For the text-containing cell, return its midpoint in (x, y) coordinate format. 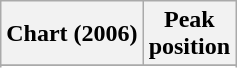
Chart (2006) (72, 34)
Peakposition (189, 34)
